Capture the cell that displays the provided text and extract its [x, y] central coordinate. 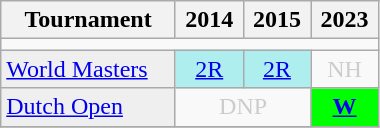
Tournament [88, 20]
DNP [242, 107]
W [345, 107]
NH [345, 69]
Dutch Open [88, 107]
2015 [277, 20]
2014 [209, 20]
World Masters [88, 69]
2023 [345, 20]
